Return (X, Y) of the center of cell containing provided text 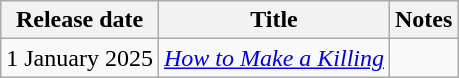
Notes (424, 20)
Release date (80, 20)
How to Make a Killing (274, 58)
1 January 2025 (80, 58)
Title (274, 20)
